Output the (x, y) coordinate of the center of the cell containing the given text.  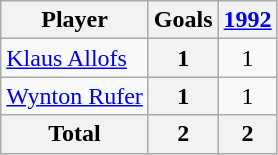
Player (75, 20)
Klaus Allofs (75, 58)
Goals (183, 20)
Wynton Rufer (75, 96)
1992 (248, 20)
Total (75, 134)
